Locate the cell with the specified text and output its (X, Y) center coordinate. 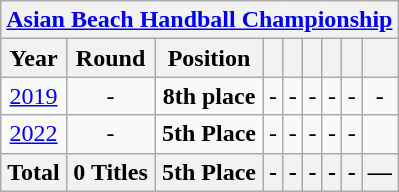
8th place (210, 96)
0 Titles (110, 172)
2022 (34, 134)
Asian Beach Handball Championship (200, 20)
Total (34, 172)
Year (34, 58)
Position (210, 58)
— (380, 172)
2019 (34, 96)
Round (110, 58)
